Detect which cell encompasses the target text, then output its (x, y) center coordinate. 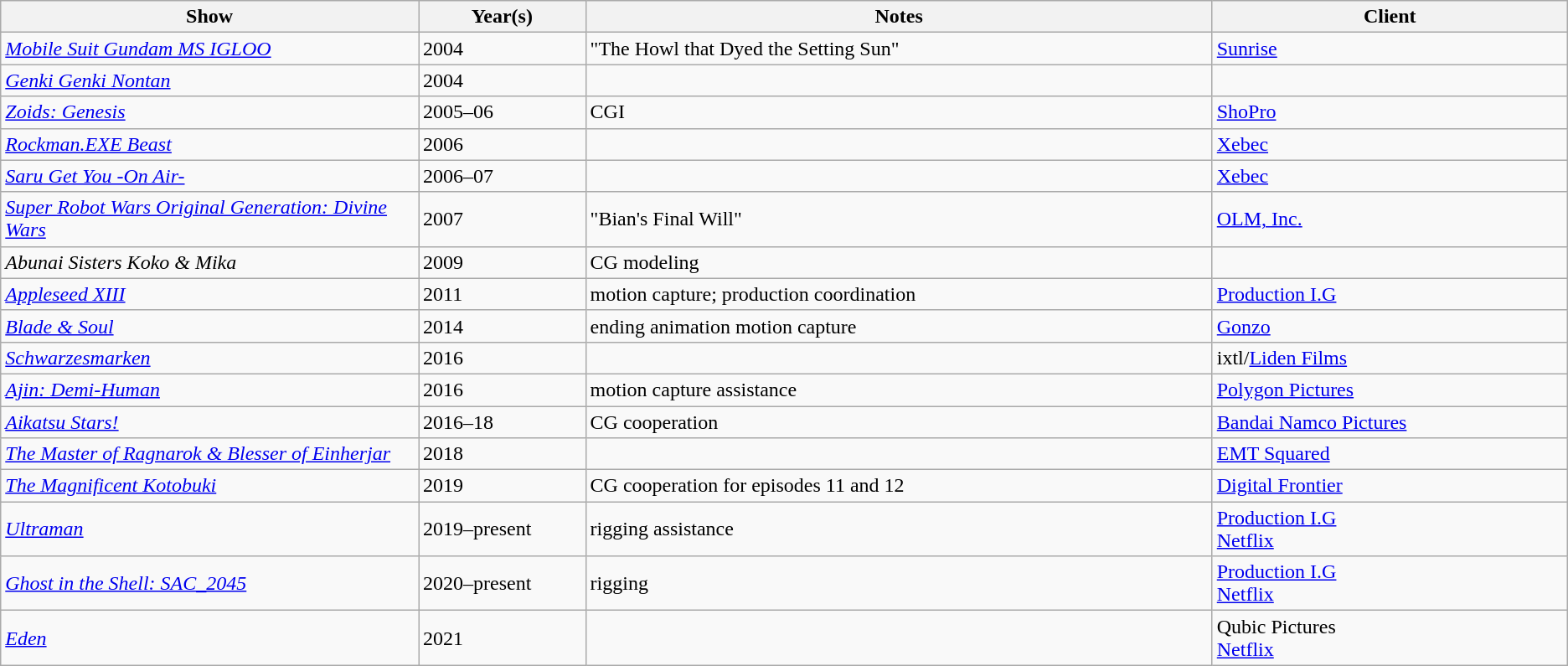
Zoids: Genesis (209, 112)
Aikatsu Stars! (209, 421)
CG modeling (899, 262)
Client (1390, 17)
The Magnificent Kotobuki (209, 486)
ending animation motion capture (899, 326)
Mobile Suit Gundam MS IGLOO (209, 49)
Gonzo (1390, 326)
motion capture assistance (899, 390)
2014 (503, 326)
Qubic PicturesNetflix (1390, 638)
ShoPro (1390, 112)
2005–06 (503, 112)
2018 (503, 454)
CGI (899, 112)
Schwarzesmarken (209, 358)
CG cooperation (899, 421)
Bandai Namco Pictures (1390, 421)
2009 (503, 262)
Appleseed XIII (209, 294)
Genki Genki Nontan (209, 80)
2020–present (503, 583)
rigging assistance (899, 529)
Blade & Soul (209, 326)
2011 (503, 294)
Digital Frontier (1390, 486)
2006–07 (503, 176)
Ultraman (209, 529)
Show (209, 17)
motion capture; production coordination (899, 294)
2016–18 (503, 421)
OLM, Inc. (1390, 219)
2007 (503, 219)
"Bian's Final Will" (899, 219)
Year(s) (503, 17)
The Master of Ragnarok & Blesser of Einherjar (209, 454)
"The Howl that Dyed the Setting Sun" (899, 49)
rigging (899, 583)
Sunrise (1390, 49)
EMT Squared (1390, 454)
Polygon Pictures (1390, 390)
Ghost in the Shell: SAC_2045 (209, 583)
ixtl/Liden Films (1390, 358)
Rockman.EXE Beast (209, 144)
Super Robot Wars Original Generation: Divine Wars (209, 219)
Notes (899, 17)
Abunai Sisters Koko & Mika (209, 262)
2019–present (503, 529)
Saru Get You -On Air- (209, 176)
Production I.G (1390, 294)
Ajin: Demi-Human (209, 390)
2019 (503, 486)
CG cooperation for episodes 11 and 12 (899, 486)
2021 (503, 638)
2006 (503, 144)
Eden (209, 638)
